Provide the [x, y] coordinate of the cell's center where the given text is located.  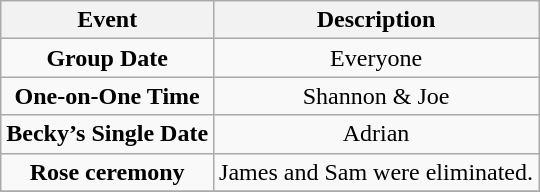
Event [108, 20]
Group Date [108, 58]
James and Sam were eliminated. [376, 172]
Becky’s Single Date [108, 134]
One-on-One Time [108, 96]
Shannon & Joe [376, 96]
Adrian [376, 134]
Description [376, 20]
Rose ceremony [108, 172]
Everyone [376, 58]
